Provide the (x, y) coordinate of the cell's center where the given text is located.  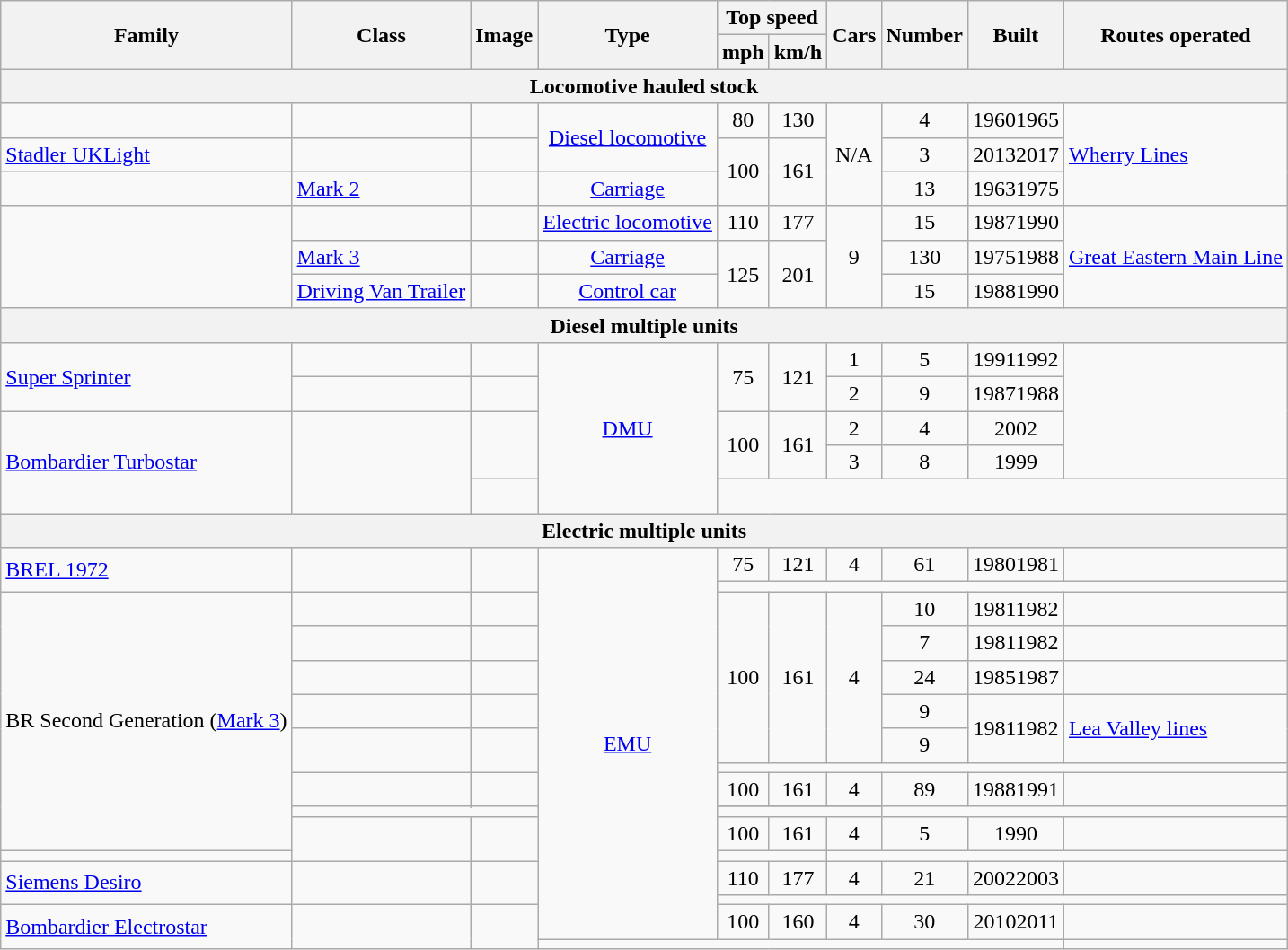
Super Sprinter (146, 376)
DMU (628, 427)
30 (924, 922)
13 (924, 189)
Control car (628, 291)
61 (924, 565)
Electric multiple units (645, 531)
8 (924, 462)
Great Eastern Main Line (1175, 257)
89 (924, 789)
Top speed (772, 18)
19881991 (1015, 789)
Cars (854, 35)
km/h (798, 52)
BREL 1972 (146, 569)
Type (628, 35)
Wherry Lines (1175, 154)
BR Second Generation (Mark 3) (146, 722)
1 (854, 359)
19871990 (1015, 223)
Siemens Desiro (146, 882)
19601965 (1015, 120)
20102011 (1015, 922)
Bombardier Turbostar (146, 462)
N/A (854, 154)
7 (924, 643)
Image (505, 35)
19871988 (1015, 393)
21 (924, 877)
201 (798, 274)
19881990 (1015, 291)
Family (146, 35)
Diesel multiple units (645, 325)
19751988 (1015, 257)
1999 (1015, 462)
EMU (628, 743)
20022003 (1015, 877)
80 (743, 120)
Class (381, 35)
19851987 (1015, 677)
10 (924, 609)
Mark 3 (381, 257)
19801981 (1015, 565)
Built (1015, 35)
160 (798, 922)
Diesel locomotive (628, 137)
Bombardier Electrostar (146, 927)
20132017 (1015, 154)
Mark 2 (381, 189)
Stadler UKLight (146, 154)
Number (924, 35)
Locomotive hauled stock (645, 86)
125 (743, 274)
2002 (1015, 428)
24 (924, 677)
mph (743, 52)
Routes operated (1175, 35)
19631975 (1015, 189)
Electric locomotive (628, 223)
1990 (1015, 833)
19911992 (1015, 359)
Driving Van Trailer (381, 291)
Lea Valley lines (1175, 728)
